Pinpoint the cell where the given text exists, returning its [X, Y] midpoint coordinate. 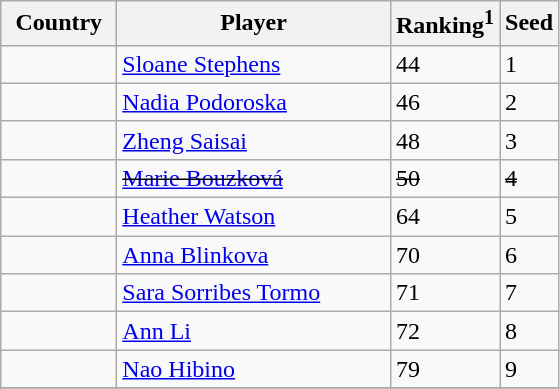
Anna Blinkova [254, 255]
Marie Bouzková [254, 178]
4 [530, 178]
Sara Sorribes Tormo [254, 293]
3 [530, 140]
72 [444, 331]
7 [530, 293]
79 [444, 369]
64 [444, 217]
Ann Li [254, 331]
Country [59, 24]
Nao Hibino [254, 369]
Ranking1 [444, 24]
Seed [530, 24]
46 [444, 102]
44 [444, 64]
Sloane Stephens [254, 64]
8 [530, 331]
71 [444, 293]
50 [444, 178]
9 [530, 369]
70 [444, 255]
Player [254, 24]
2 [530, 102]
Nadia Podoroska [254, 102]
Heather Watson [254, 217]
6 [530, 255]
1 [530, 64]
Zheng Saisai [254, 140]
5 [530, 217]
48 [444, 140]
